Find where the given text appears and provide that cell's center as [x, y] coordinate. 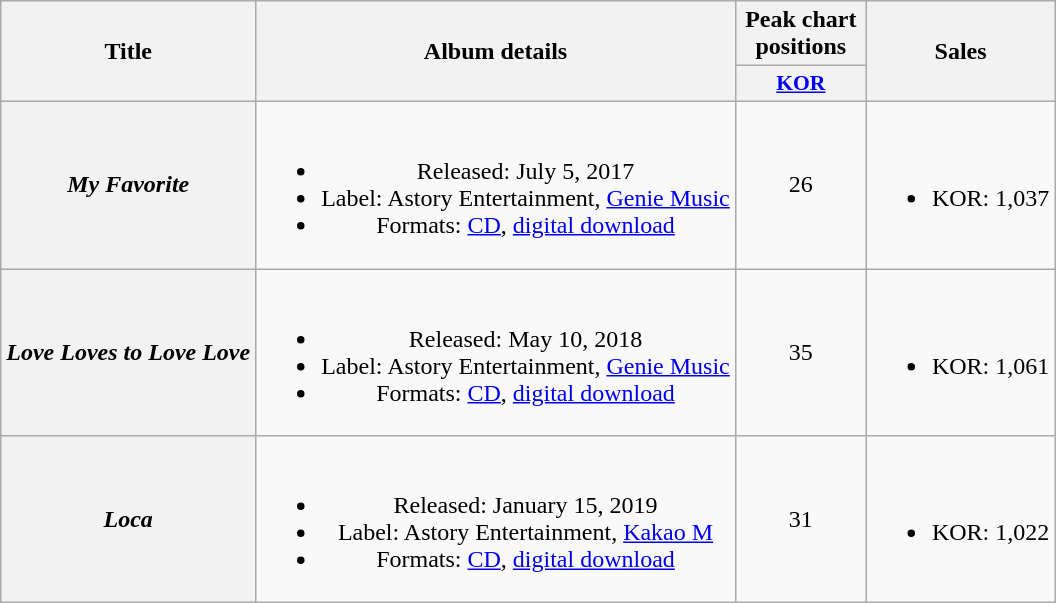
My Favorite [128, 184]
KOR [800, 84]
31 [800, 520]
Sales [960, 52]
Love Loves to Love Love [128, 352]
Released: May 10, 2018Label: Astory Entertainment, Genie MusicFormats: CD, digital download [496, 352]
KOR: 1,061 [960, 352]
Peak chart positions [800, 34]
KOR: 1,022 [960, 520]
KOR: 1,037 [960, 184]
Released: January 15, 2019Label: Astory Entertainment, Kakao MFormats: CD, digital download [496, 520]
35 [800, 352]
Title [128, 52]
26 [800, 184]
Released: July 5, 2017Label: Astory Entertainment, Genie MusicFormats: CD, digital download [496, 184]
Album details [496, 52]
Loca [128, 520]
